Capture the cell that displays the provided text and extract its (x, y) central coordinate. 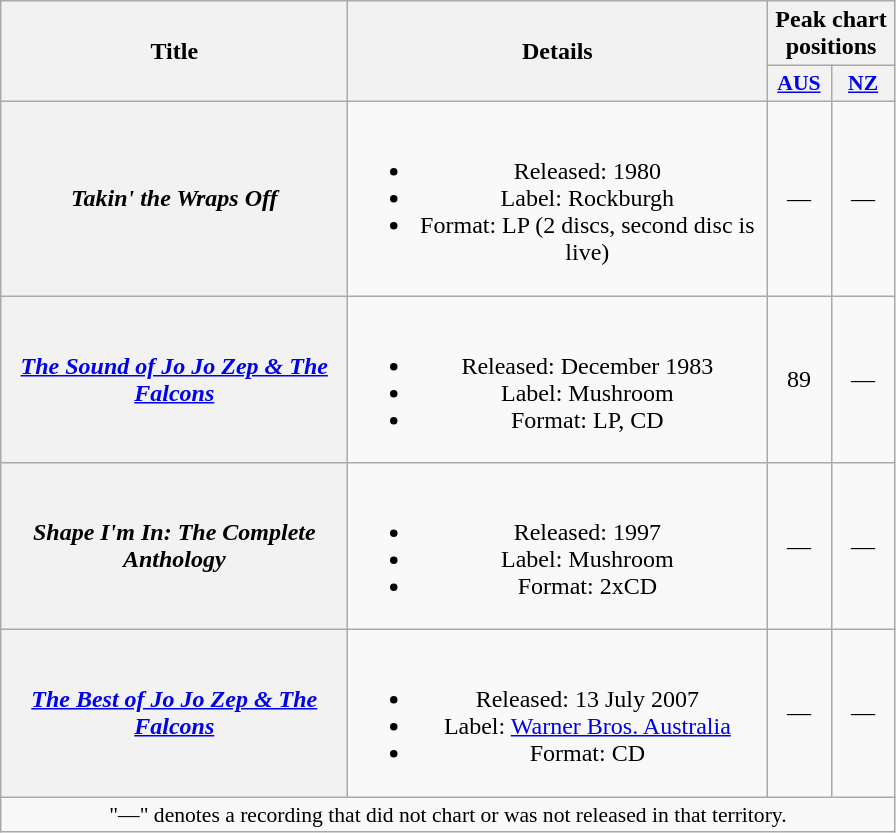
Released: 13 July 2007Label: Warner Bros. Australia Format: CD (558, 714)
89 (799, 380)
The Best of Jo Jo Zep & The Falcons (174, 714)
AUS (799, 84)
Released: 1980Label: Rockburgh Format: LP (2 discs, second disc is live) (558, 198)
Title (174, 52)
Peak chart positions (831, 34)
NZ (863, 84)
Takin' the Wraps Off (174, 198)
Details (558, 52)
Released: December 1983Label: Mushroom Format: LP, CD (558, 380)
The Sound of Jo Jo Zep & The Falcons (174, 380)
Shape I'm In: The Complete Anthology (174, 546)
Released: 1997Label: Mushroom Format: 2xCD (558, 546)
"—" denotes a recording that did not chart or was not released in that territory. (448, 815)
